Search for the cell housing the specified text and yield its (X, Y) center coordinate. 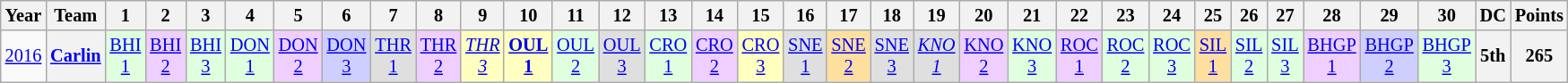
23 (1126, 15)
25 (1213, 15)
SIL1 (1213, 56)
9 (482, 15)
KNO1 (937, 56)
5th (1494, 56)
ROC2 (1126, 56)
30 (1447, 15)
SIL3 (1285, 56)
DON3 (347, 56)
6 (347, 15)
7 (393, 15)
26 (1249, 15)
Year (23, 15)
Points (1539, 15)
DC (1494, 15)
THR3 (482, 56)
OUL2 (576, 56)
5 (299, 15)
BHI2 (165, 56)
16 (805, 15)
DON1 (250, 56)
SIL2 (1249, 56)
BHGP3 (1447, 56)
17 (848, 15)
12 (622, 15)
4 (250, 15)
CRO3 (761, 56)
2016 (23, 56)
THR2 (438, 56)
KNO2 (983, 56)
28 (1332, 15)
OUL3 (622, 56)
BHI3 (206, 56)
265 (1539, 56)
KNO3 (1032, 56)
8 (438, 15)
DON2 (299, 56)
BHGP1 (1332, 56)
19 (937, 15)
27 (1285, 15)
21 (1032, 15)
SNE1 (805, 56)
11 (576, 15)
CRO1 (668, 56)
14 (715, 15)
SNE2 (848, 56)
18 (892, 15)
2 (165, 15)
BHI1 (126, 56)
SNE3 (892, 56)
3 (206, 15)
Carlin (75, 56)
1 (126, 15)
22 (1079, 15)
Team (75, 15)
ROC3 (1172, 56)
OUL1 (528, 56)
15 (761, 15)
24 (1172, 15)
ROC1 (1079, 56)
13 (668, 15)
CRO2 (715, 56)
BHGP2 (1390, 56)
29 (1390, 15)
20 (983, 15)
10 (528, 15)
THR1 (393, 56)
